Detect which cell encompasses the target text, then output its (x, y) center coordinate. 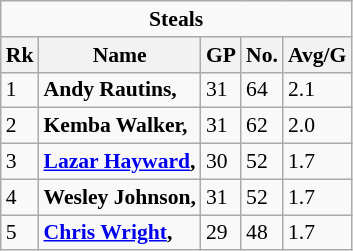
30 (221, 162)
GP (221, 55)
2.1 (317, 90)
Wesley Johnson, (119, 197)
Kemba Walker, (119, 126)
Name (119, 55)
3 (20, 162)
2 (20, 126)
5 (20, 233)
Andy Rautins, (119, 90)
Rk (20, 55)
Steals (176, 19)
No. (262, 55)
62 (262, 126)
1 (20, 90)
48 (262, 233)
Avg/G (317, 55)
2.0 (317, 126)
29 (221, 233)
64 (262, 90)
Chris Wright, (119, 233)
Lazar Hayward, (119, 162)
4 (20, 197)
